Provide the [X, Y] coordinate of the cell's center where the given text is located.  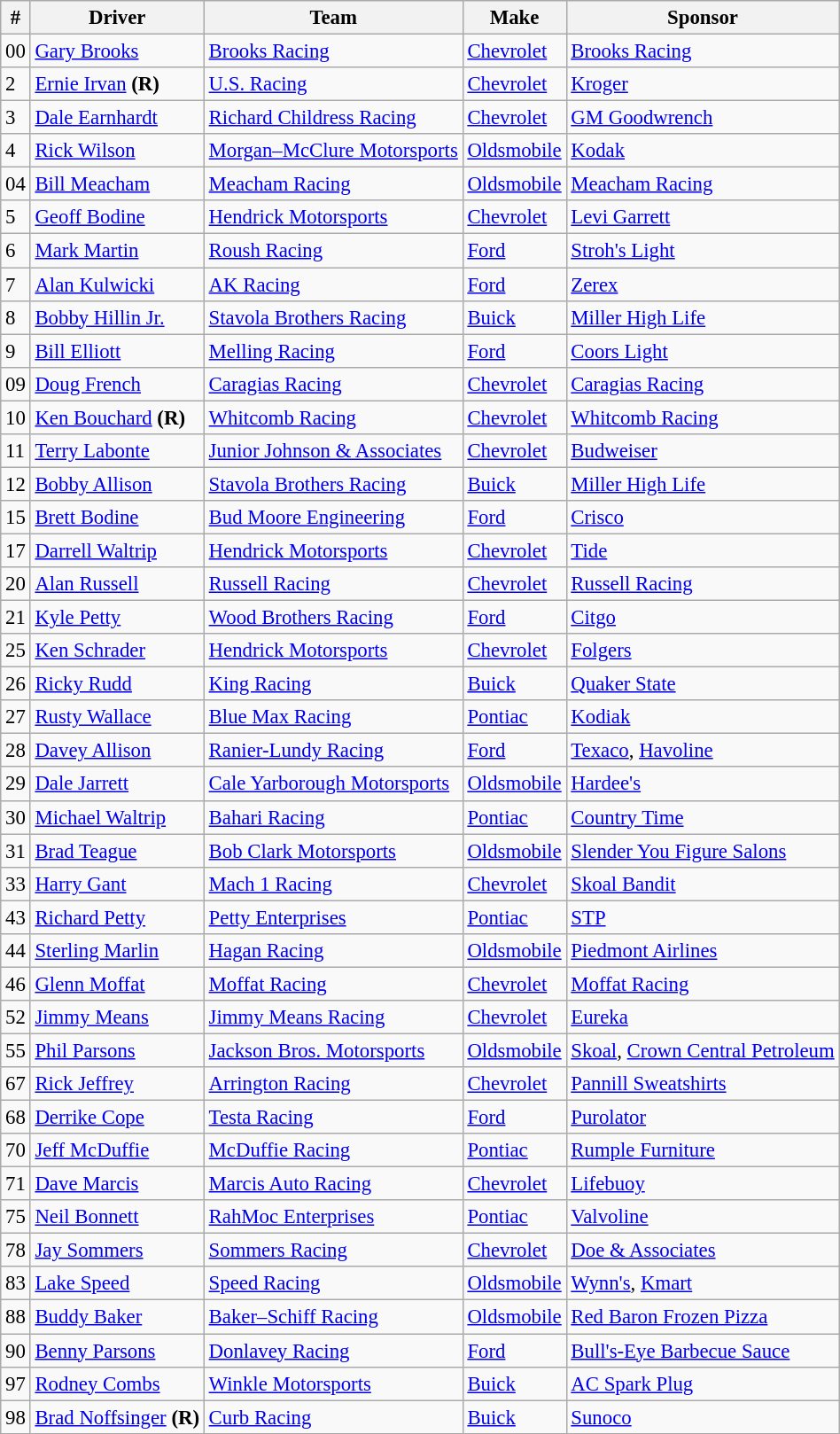
King Racing [333, 684]
Purolator [703, 1118]
30 [16, 817]
Stroh's Light [703, 251]
46 [16, 984]
28 [16, 751]
9 [16, 351]
55 [16, 1050]
8 [16, 317]
90 [16, 1351]
Bahari Racing [333, 817]
00 [16, 51]
6 [16, 251]
Dale Jarrett [117, 784]
Hagan Racing [333, 951]
98 [16, 1417]
4 [16, 151]
Roush Racing [333, 251]
Valvoline [703, 1217]
Testa Racing [333, 1118]
Wood Brothers Racing [333, 618]
09 [16, 384]
Crisco [703, 518]
Davey Allison [117, 751]
Bill Meacham [117, 184]
Benny Parsons [117, 1351]
McDuffie Racing [333, 1150]
Sponsor [703, 18]
04 [16, 184]
52 [16, 1017]
12 [16, 484]
Citgo [703, 618]
Bobby Allison [117, 484]
Piedmont Airlines [703, 951]
Richard Petty [117, 917]
Sterling Marlin [117, 951]
97 [16, 1383]
Winkle Motorsports [333, 1383]
Ernie Irvan (R) [117, 84]
Kyle Petty [117, 618]
Brett Bodine [117, 518]
Brad Noffsinger (R) [117, 1417]
Michael Waltrip [117, 817]
AK Racing [333, 284]
Arrington Racing [333, 1084]
83 [16, 1284]
Jimmy Means Racing [333, 1017]
7 [16, 284]
15 [16, 518]
Kodak [703, 151]
Lake Speed [117, 1284]
70 [16, 1150]
Lifebuoy [703, 1184]
Ranier-Lundy Racing [333, 751]
Bob Clark Motorsports [333, 851]
Bud Moore Engineering [333, 518]
Skoal Bandit [703, 884]
Quaker State [703, 684]
Wynn's, Kmart [703, 1284]
Alan Russell [117, 584]
Melling Racing [333, 351]
Texaco, Havoline [703, 751]
Rick Wilson [117, 151]
Jeff McDuffie [117, 1150]
Bill Elliott [117, 351]
Morgan–McClure Motorsports [333, 151]
Sunoco [703, 1417]
Red Baron Frozen Pizza [703, 1317]
Cale Yarborough Motorsports [333, 784]
Sommers Racing [333, 1251]
75 [16, 1217]
Ken Bouchard (R) [117, 417]
88 [16, 1317]
11 [16, 451]
Phil Parsons [117, 1050]
Doug French [117, 384]
Slender You Figure Salons [703, 851]
RahMoc Enterprises [333, 1217]
Doe & Associates [703, 1251]
Blue Max Racing [333, 717]
3 [16, 118]
Make [514, 18]
Team [333, 18]
Marcis Auto Racing [333, 1184]
Ricky Rudd [117, 684]
5 [16, 217]
Skoal, Crown Central Petroleum [703, 1050]
Rumple Furniture [703, 1150]
43 [16, 917]
Rick Jeffrey [117, 1084]
33 [16, 884]
Dave Marcis [117, 1184]
29 [16, 784]
26 [16, 684]
78 [16, 1251]
Mach 1 Racing [333, 884]
Levi Garrett [703, 217]
Brad Teague [117, 851]
Kodiak [703, 717]
Zerex [703, 284]
Bull's-Eye Barbecue Sauce [703, 1351]
71 [16, 1184]
17 [16, 550]
Petty Enterprises [333, 917]
Harry Gant [117, 884]
Darrell Waltrip [117, 550]
67 [16, 1084]
Gary Brooks [117, 51]
STP [703, 917]
Richard Childress Racing [333, 118]
Ken Schrader [117, 651]
Eureka [703, 1017]
Driver [117, 18]
U.S. Racing [333, 84]
Jimmy Means [117, 1017]
Alan Kulwicki [117, 284]
44 [16, 951]
Jay Sommers [117, 1251]
Rodney Combs [117, 1383]
Country Time [703, 817]
Buddy Baker [117, 1317]
GM Goodwrench [703, 118]
Coors Light [703, 351]
Tide [703, 550]
Budweiser [703, 451]
Junior Johnson & Associates [333, 451]
Glenn Moffat [117, 984]
25 [16, 651]
Rusty Wallace [117, 717]
Folgers [703, 651]
Baker–Schiff Racing [333, 1317]
Hardee's [703, 784]
Dale Earnhardt [117, 118]
68 [16, 1118]
27 [16, 717]
20 [16, 584]
Terry Labonte [117, 451]
Kroger [703, 84]
10 [16, 417]
Curb Racing [333, 1417]
Neil Bonnett [117, 1217]
21 [16, 618]
2 [16, 84]
Speed Racing [333, 1284]
Jackson Bros. Motorsports [333, 1050]
Pannill Sweatshirts [703, 1084]
AC Spark Plug [703, 1383]
Derrike Cope [117, 1118]
Bobby Hillin Jr. [117, 317]
# [16, 18]
Donlavey Racing [333, 1351]
Geoff Bodine [117, 217]
31 [16, 851]
Mark Martin [117, 251]
